Determine the (x, y) coordinate at the center of the cell enclosing the given text.  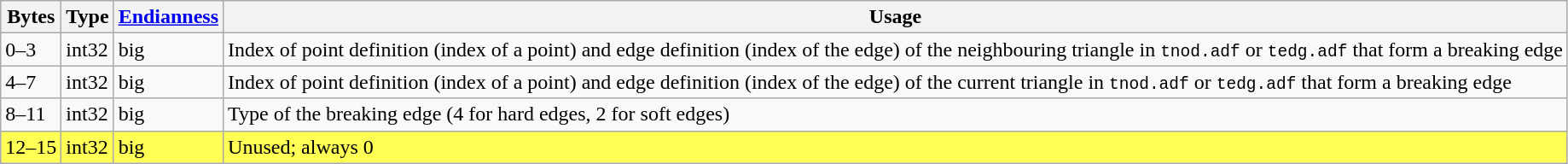
Usage (896, 17)
Type (87, 17)
Endianness (168, 17)
4–7 (31, 82)
8–11 (31, 114)
Bytes (31, 17)
0–3 (31, 50)
Unused; always 0 (896, 147)
Type of the breaking edge (4 for hard edges, 2 for soft edges) (896, 114)
12–15 (31, 147)
